Scan for the cell matching the given text and deliver its [x, y] coordinate at center. 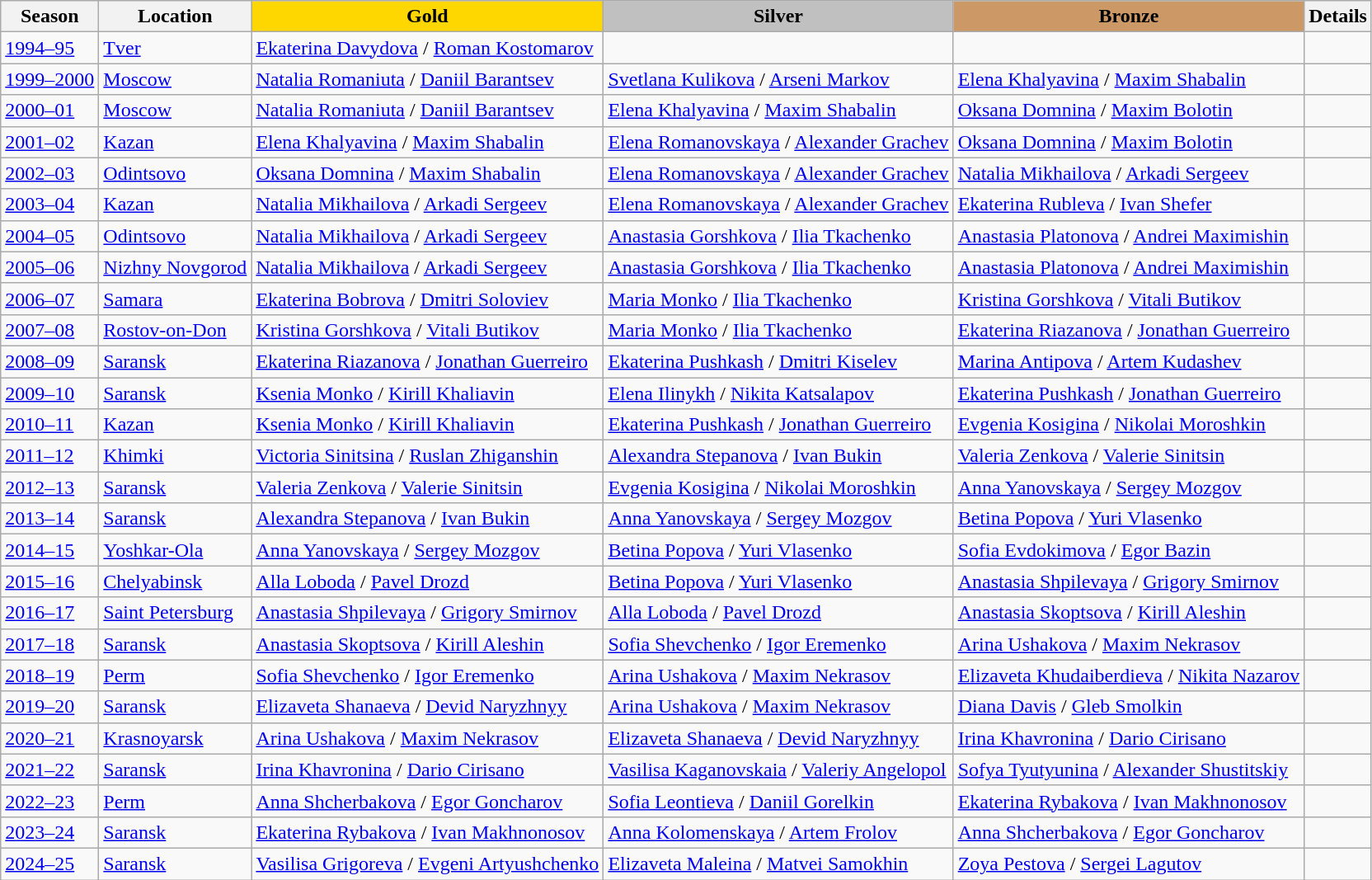
Victoria Sinitsina / Ruslan Zhiganshin [427, 456]
Bronze [1129, 16]
Details [1338, 16]
Ekaterina Davydova / Roman Kostomarov [427, 48]
Saint Petersburg [175, 613]
Sofia Evdokimova / Egor Bazin [1129, 550]
Vasilisa Grigoreva / Evgeni Artyushchenko [427, 864]
Nizhny Novgorod [175, 267]
Diana Davis / Gleb Smolkin [1129, 707]
Sofya Tyutyunina / Alexander Shustitskiy [1129, 769]
2015–16 [49, 581]
Yoshkar-Ola [175, 550]
2009–10 [49, 393]
Anna Kolomenskaya / Artem Frolov [778, 832]
Rostov-on-Don [175, 330]
Gold [427, 16]
2008–09 [49, 361]
Season [49, 16]
2016–17 [49, 613]
Ekaterina Bobrova / Dmitri Soloviev [427, 299]
Vasilisa Kaganovskaia / Valeriy Angelopol [778, 769]
1994–95 [49, 48]
Silver [778, 16]
2022–23 [49, 801]
2002–03 [49, 173]
2019–20 [49, 707]
Oksana Domnina / Maxim Shabalin [427, 173]
2021–22 [49, 769]
Location [175, 16]
2018–19 [49, 675]
Svetlana Kulikova / Arseni Markov [778, 79]
Khimki [175, 456]
Sofia Leontieva / Daniil Gorelkin [778, 801]
2007–08 [49, 330]
Tver [175, 48]
Elizaveta Khudaiberdieva / Nikita Nazarov [1129, 675]
2001–02 [49, 142]
2013–14 [49, 519]
2020–21 [49, 738]
Ekaterina Pushkash / Dmitri Kiselev [778, 361]
Krasnoyarsk [175, 738]
2003–04 [49, 205]
2023–24 [49, 832]
Marina Antipova / Artem Kudashev [1129, 361]
Elizaveta Maleina / Matvei Samokhin [778, 864]
1999–2000 [49, 79]
Chelyabinsk [175, 581]
2014–15 [49, 550]
2024–25 [49, 864]
2010–11 [49, 425]
2000–01 [49, 111]
2017–18 [49, 644]
2006–07 [49, 299]
Elena Ilinykh / Nikita Katsalapov [778, 393]
2012–13 [49, 487]
Samara [175, 299]
2011–12 [49, 456]
Zoya Pestova / Sergei Lagutov [1129, 864]
2004–05 [49, 236]
2005–06 [49, 267]
Ekaterina Rubleva / Ivan Shefer [1129, 205]
